Return the (x, y) coordinate for the center point of the cell that contains the specified text.  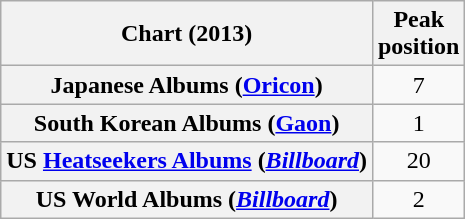
7 (418, 85)
1 (418, 123)
South Korean Albums (Gaon) (187, 123)
US World Albums (Billboard) (187, 199)
Japanese Albums (Oricon) (187, 85)
Chart (2013) (187, 34)
Peakposition (418, 34)
20 (418, 161)
US Heatseekers Albums (Billboard) (187, 161)
2 (418, 199)
